From the cell containing the given text, extract its center point as (x, y) coordinate. 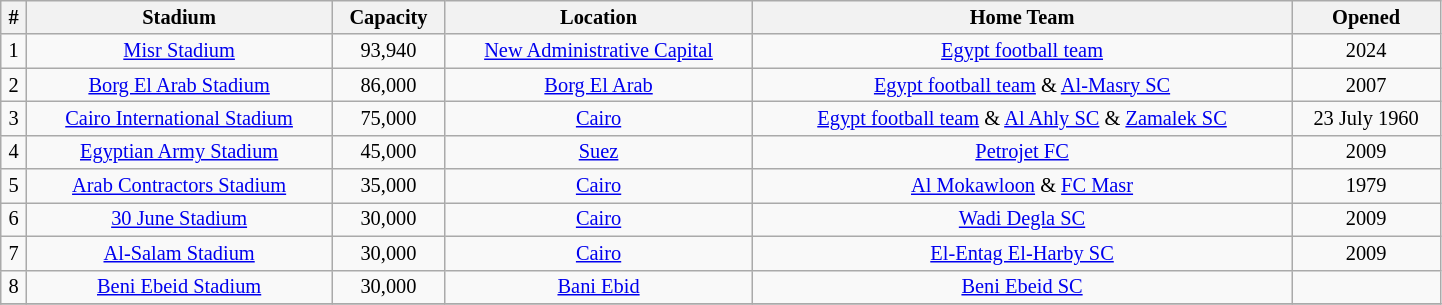
2007 (1366, 85)
1 (14, 51)
1979 (1366, 186)
7 (14, 253)
New Administrative Capital (598, 51)
Egypt football team (1022, 51)
4 (14, 152)
93,940 (388, 51)
45,000 (388, 152)
2 (14, 85)
Egypt football team & Al-Masry SC (1022, 85)
Borg El Arab (598, 85)
# (14, 17)
30 June Stadium (179, 219)
Home Team (1022, 17)
Capacity (388, 17)
El-Entag El-Harby SC (1022, 253)
Egyptian Army Stadium (179, 152)
5 (14, 186)
Wadi Degla SC (1022, 219)
Al Mokawloon & FC Masr (1022, 186)
Al-Salam Stadium (179, 253)
Suez (598, 152)
6 (14, 219)
86,000 (388, 85)
8 (14, 287)
23 July 1960 (1366, 118)
Stadium (179, 17)
75,000 (388, 118)
Misr Stadium (179, 51)
Opened (1366, 17)
35,000 (388, 186)
2024 (1366, 51)
Egypt football team & Al Ahly SC & Zamalek SC (1022, 118)
Beni Ebeid Stadium (179, 287)
Bani Ebid (598, 287)
Location (598, 17)
Borg El Arab Stadium (179, 85)
Arab Contractors Stadium (179, 186)
Beni Ebeid SC (1022, 287)
Cairo International Stadium (179, 118)
Petrojet FC (1022, 152)
3 (14, 118)
